Search for the cell housing the specified text and yield its (x, y) center coordinate. 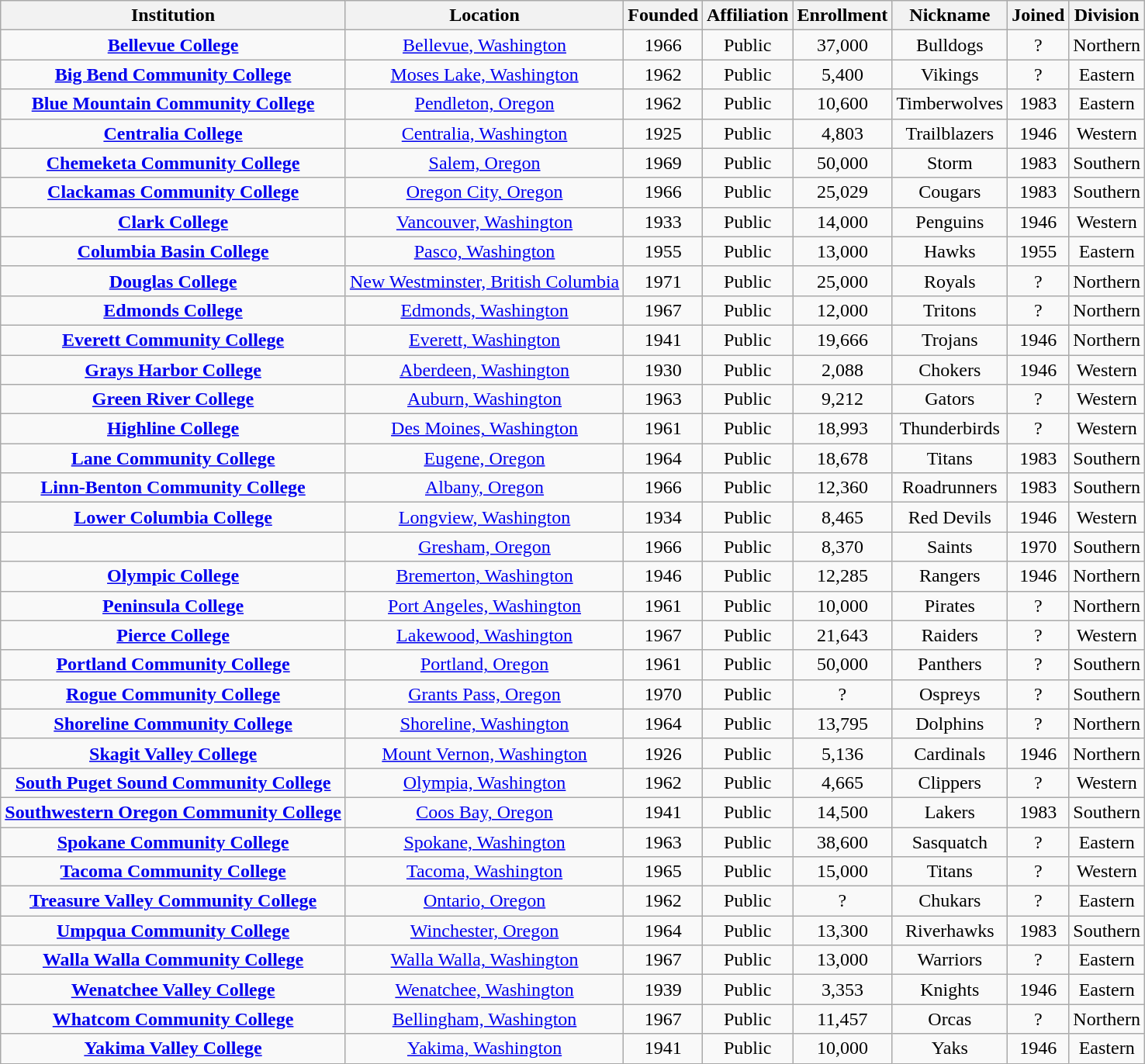
25,000 (842, 281)
1971 (663, 281)
21,643 (842, 635)
Shoreline, Washington (484, 724)
1934 (663, 517)
Cougars (950, 192)
Ontario, Oregon (484, 901)
Hawks (950, 251)
Walla Walla Community College (174, 960)
Lower Columbia College (174, 517)
12,285 (842, 576)
2,088 (842, 370)
14,500 (842, 812)
Cardinals (950, 753)
Albany, Oregon (484, 488)
Pirates (950, 606)
Grants Pass, Oregon (484, 694)
12,000 (842, 310)
Bulldogs (950, 45)
Sasquatch (950, 841)
19,666 (842, 340)
Bellingham, Washington (484, 1019)
Portland Community College (174, 665)
4,803 (842, 133)
Salem, Oregon (484, 163)
Clippers (950, 782)
Vancouver, Washington (484, 222)
38,600 (842, 841)
Douglas College (174, 281)
Big Bend Community College (174, 74)
Ospreys (950, 694)
14,000 (842, 222)
Tritons (950, 310)
8,465 (842, 517)
Spokane Community College (174, 841)
Walla Walla, Washington (484, 960)
8,370 (842, 547)
10,600 (842, 104)
Pasco, Washington (484, 251)
Raiders (950, 635)
Everett, Washington (484, 340)
Chukars (950, 901)
Institution (174, 16)
Trailblazers (950, 133)
Bellevue College (174, 45)
Founded (663, 16)
Peninsula College (174, 606)
Green River College (174, 399)
Clackamas Community College (174, 192)
Rogue Community College (174, 694)
1965 (663, 872)
Portland, Oregon (484, 665)
Chokers (950, 370)
Gators (950, 399)
Knights (950, 990)
13,300 (842, 931)
5,400 (842, 74)
Everett Community College (174, 340)
Storm (950, 163)
Winchester, Oregon (484, 931)
Southwestern Oregon Community College (174, 812)
Highline College (174, 429)
Affiliation (748, 16)
Aberdeen, Washington (484, 370)
13,795 (842, 724)
3,353 (842, 990)
Umpqua Community College (174, 931)
Treasure Valley Community College (174, 901)
Nickname (950, 16)
1925 (663, 133)
Panthers (950, 665)
Moses Lake, Washington (484, 74)
New Westminster, British Columbia (484, 281)
Edmonds College (174, 310)
Wenatchee Valley College (174, 990)
Lakers (950, 812)
Dolphins (950, 724)
Tacoma Community College (174, 872)
Oregon City, Oregon (484, 192)
Thunderbirds (950, 429)
Shoreline Community College (174, 724)
Edmonds, Washington (484, 310)
Penguins (950, 222)
Longview, Washington (484, 517)
Tacoma, Washington (484, 872)
Spokane, Washington (484, 841)
1926 (663, 753)
12,360 (842, 488)
18,678 (842, 458)
Centralia, Washington (484, 133)
Eugene, Oregon (484, 458)
5,136 (842, 753)
Clark College (174, 222)
South Puget Sound Community College (174, 782)
Grays Harbor College (174, 370)
Warriors (950, 960)
Orcas (950, 1019)
Bellevue, Washington (484, 45)
Columbia Basin College (174, 251)
Pendleton, Oregon (484, 104)
Port Angeles, Washington (484, 606)
Timberwolves (950, 104)
Riverhawks (950, 931)
Enrollment (842, 16)
37,000 (842, 45)
Gresham, Oregon (484, 547)
Olympia, Washington (484, 782)
11,457 (842, 1019)
Rangers (950, 576)
Lakewood, Washington (484, 635)
Coos Bay, Oregon (484, 812)
Bremerton, Washington (484, 576)
Wenatchee, Washington (484, 990)
15,000 (842, 872)
4,665 (842, 782)
1969 (663, 163)
Red Devils (950, 517)
Centralia College (174, 133)
Auburn, Washington (484, 399)
Whatcom Community College (174, 1019)
Skagit Valley College (174, 753)
Lane Community College (174, 458)
Trojans (950, 340)
Yakima Valley College (174, 1048)
Vikings (950, 74)
Division (1107, 16)
Des Moines, Washington (484, 429)
Olympic College (174, 576)
Pierce College (174, 635)
Roadrunners (950, 488)
Yakima, Washington (484, 1048)
1933 (663, 222)
Chemeketa Community College (174, 163)
18,993 (842, 429)
Location (484, 16)
Royals (950, 281)
Linn-Benton Community College (174, 488)
1930 (663, 370)
Blue Mountain Community College (174, 104)
Mount Vernon, Washington (484, 753)
Saints (950, 547)
Yaks (950, 1048)
25,029 (842, 192)
9,212 (842, 399)
Joined (1038, 16)
1939 (663, 990)
